Find where the given text appears and provide that cell's center as (X, Y) coordinate. 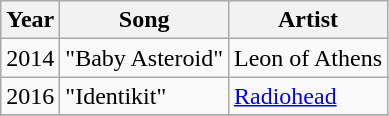
2016 (30, 96)
"Baby Asteroid" (144, 58)
Artist (308, 20)
Song (144, 20)
2014 (30, 58)
Year (30, 20)
Leon of Athens (308, 58)
Radiohead (308, 96)
"Identikit" (144, 96)
